Find where the given text appears and provide that cell's center as (X, Y) coordinate. 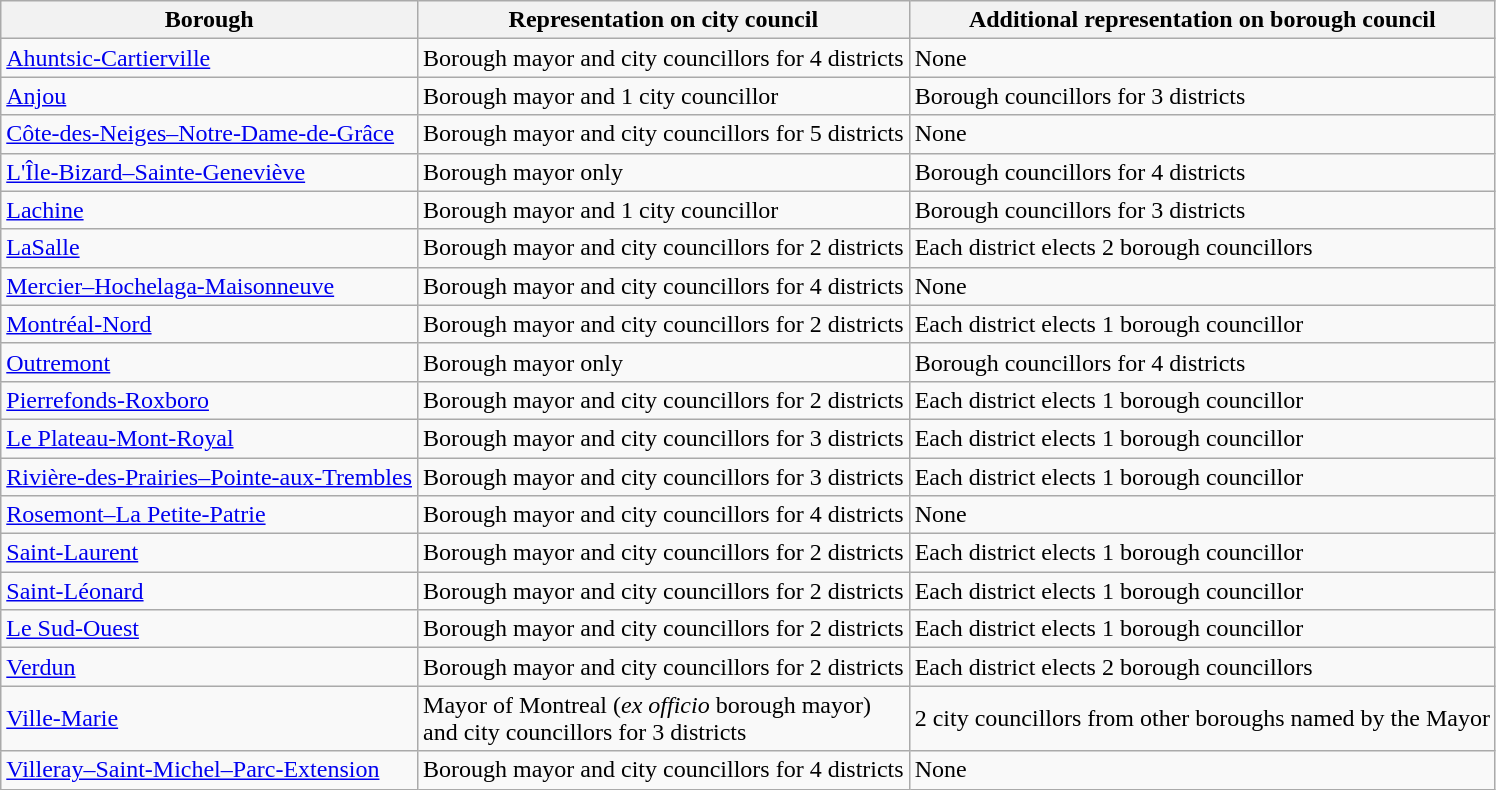
Additional representation on borough council (1202, 20)
2 city councillors from other boroughs named by the Mayor (1202, 718)
Outremont (210, 362)
Pierrefonds-Roxboro (210, 400)
Le Sud-Ouest (210, 629)
Representation on city council (664, 20)
Verdun (210, 667)
Ahuntsic-Cartierville (210, 58)
Mayor of Montreal (ex officio borough mayor)and city councillors for 3 districts (664, 718)
Lachine (210, 210)
Montréal-Nord (210, 324)
Côte-des-Neiges–Notre-Dame-de-Grâce (210, 134)
Le Plateau-Mont-Royal (210, 438)
L'Île-Bizard–Sainte-Geneviève (210, 172)
Borough mayor and city councillors for 5 districts (664, 134)
Ville-Marie (210, 718)
LaSalle (210, 248)
Anjou (210, 96)
Saint-Laurent (210, 553)
Villeray–Saint-Michel–Parc-Extension (210, 770)
Saint-Léonard (210, 591)
Rivière-des-Prairies–Pointe-aux-Trembles (210, 477)
Rosemont–La Petite-Patrie (210, 515)
Borough (210, 20)
Mercier–Hochelaga-Maisonneuve (210, 286)
